Find where the given text appears and provide that cell's center as (X, Y) coordinate. 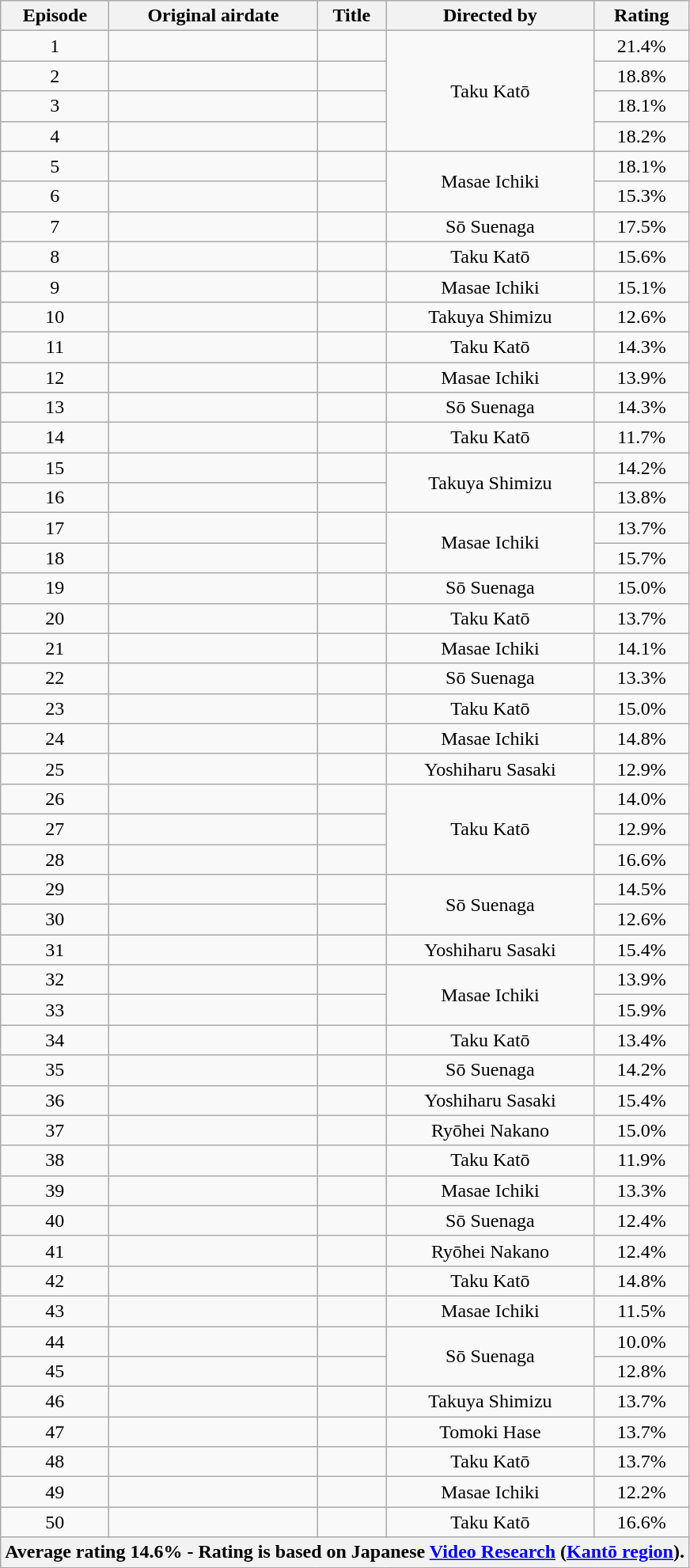
40 (55, 1221)
33 (55, 1010)
13.4% (641, 1040)
18.2% (641, 136)
21.4% (641, 46)
Average rating 14.6% - Rating is based on Japanese Video Research (Kantō region). (345, 1552)
10 (55, 317)
47 (55, 1432)
39 (55, 1190)
1 (55, 46)
20 (55, 618)
4 (55, 136)
9 (55, 287)
11 (55, 347)
49 (55, 1492)
16 (55, 498)
5 (55, 166)
29 (55, 890)
46 (55, 1402)
15.6% (641, 256)
Rating (641, 16)
48 (55, 1462)
15 (55, 468)
25 (55, 769)
22 (55, 678)
15.1% (641, 287)
6 (55, 196)
13.8% (641, 498)
14.5% (641, 890)
7 (55, 226)
Tomoki Hase (491, 1432)
12.2% (641, 1492)
11.5% (641, 1311)
24 (55, 738)
Directed by (491, 16)
12.8% (641, 1372)
11.7% (641, 438)
11.9% (641, 1160)
26 (55, 799)
42 (55, 1281)
28 (55, 859)
41 (55, 1251)
15.3% (641, 196)
18.8% (641, 76)
30 (55, 920)
15.7% (641, 558)
8 (55, 256)
15.9% (641, 1010)
14.1% (641, 648)
3 (55, 106)
13 (55, 408)
18 (55, 558)
23 (55, 708)
10.0% (641, 1342)
Episode (55, 16)
21 (55, 648)
12 (55, 378)
34 (55, 1040)
37 (55, 1130)
43 (55, 1311)
36 (55, 1100)
45 (55, 1372)
35 (55, 1070)
19 (55, 588)
44 (55, 1342)
27 (55, 829)
14.0% (641, 799)
50 (55, 1522)
17 (55, 528)
14 (55, 438)
2 (55, 76)
Title (351, 16)
38 (55, 1160)
31 (55, 950)
17.5% (641, 226)
32 (55, 980)
Original airdate (214, 16)
